For the text-containing cell, return its midpoint in (X, Y) coordinate format. 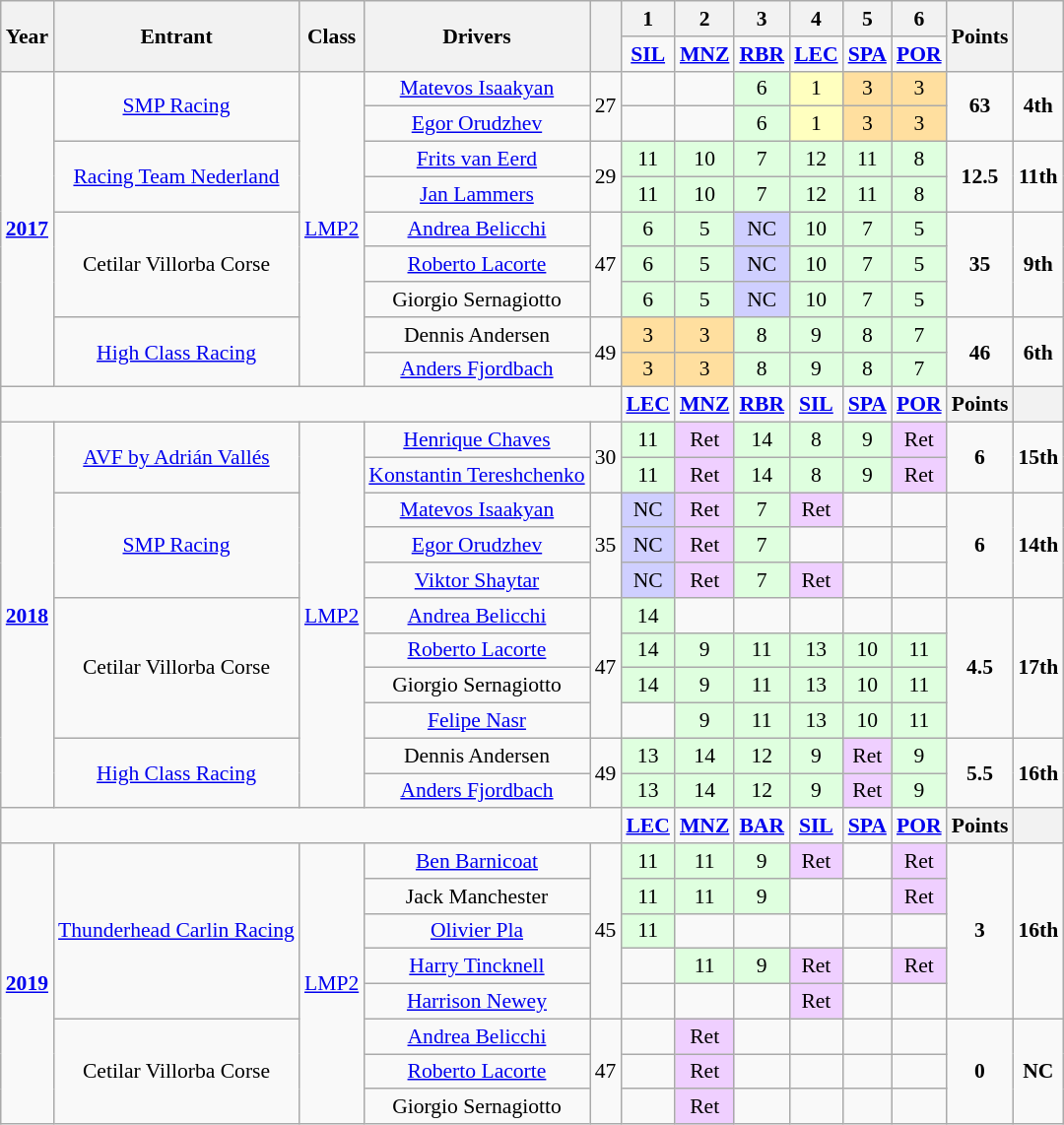
6th (1038, 353)
63 (980, 106)
Drivers (477, 35)
Viktor Shaytar (477, 580)
Konstantin Tereshchenko (477, 475)
45 (606, 931)
BAR (762, 827)
Entrant (176, 35)
Thunderhead Carlin Racing (176, 931)
0 (980, 1072)
17th (1038, 668)
2018 (28, 616)
5.5 (980, 772)
29 (606, 177)
2017 (28, 229)
Ben Barnicoat (477, 861)
4th (1038, 106)
2 (704, 19)
Harrison Newey (477, 1002)
Jan Lammers (477, 194)
2019 (28, 983)
Henrique Chaves (477, 440)
15th (1038, 457)
Olivier Pla (477, 931)
Racing Team Nederland (176, 177)
4 (816, 19)
12.5 (980, 177)
46 (980, 353)
9th (1038, 264)
Jack Manchester (477, 896)
Frits van Eerd (477, 160)
27 (606, 106)
Felipe Nasr (477, 721)
4.5 (980, 668)
14th (1038, 546)
Class (331, 35)
30 (606, 457)
Year (28, 35)
Harry Tincknell (477, 966)
AVF by Adrián Vallés (176, 457)
11th (1038, 177)
